Identify which cell holds the provided text, then report its [X, Y] central coordinate. 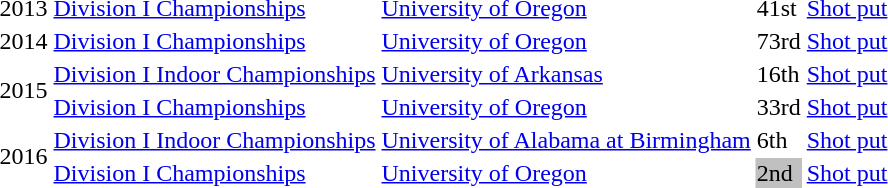
2nd [778, 173]
University of Alabama at Birmingham [566, 140]
16th [778, 74]
6th [778, 140]
73rd [778, 41]
33rd [778, 107]
University of Arkansas [566, 74]
